Return [X, Y] of the center of cell containing provided text 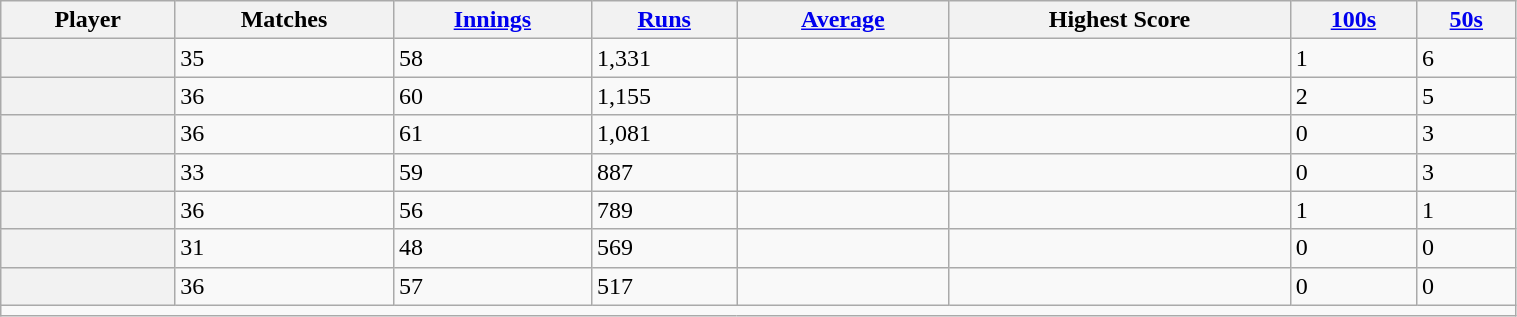
35 [284, 58]
Average [843, 20]
2 [1353, 96]
517 [664, 286]
57 [492, 286]
Matches [284, 20]
Runs [664, 20]
569 [664, 248]
Player [88, 20]
6 [1466, 58]
33 [284, 172]
31 [284, 248]
Highest Score [1120, 20]
50s [1466, 20]
789 [664, 210]
48 [492, 248]
1,331 [664, 58]
100s [1353, 20]
61 [492, 134]
Innings [492, 20]
58 [492, 58]
59 [492, 172]
56 [492, 210]
887 [664, 172]
1,081 [664, 134]
60 [492, 96]
5 [1466, 96]
1,155 [664, 96]
